Scan for the cell matching the given text and deliver its (x, y) coordinate at center. 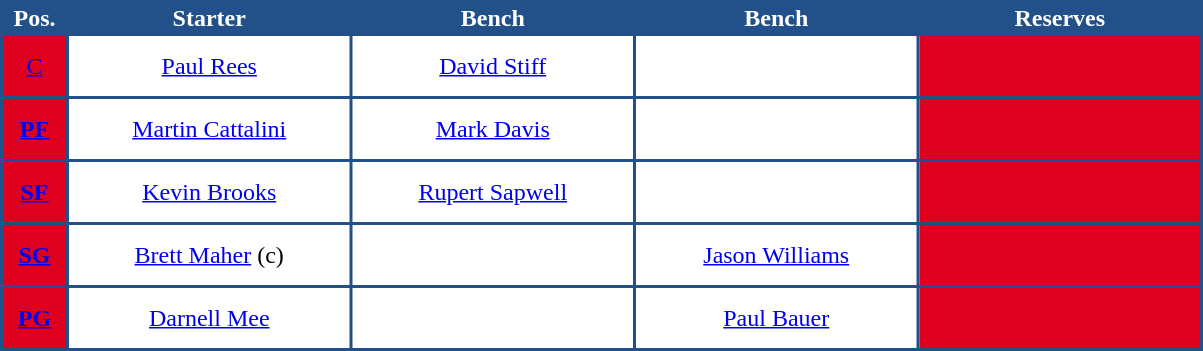
Pos. (34, 18)
Brett Maher (c) (209, 255)
Jason Williams (776, 255)
Starter (209, 18)
C (34, 66)
Rupert Sapwell (492, 192)
SF (34, 192)
Kevin Brooks (209, 192)
David Stiff (492, 66)
Martin Cattalini (209, 129)
Paul Rees (209, 66)
Mark Davis (492, 129)
Darnell Mee (209, 318)
PF (34, 129)
Paul Bauer (776, 318)
SG (34, 255)
PG (34, 318)
Reserves (1060, 18)
